Capture the cell that displays the provided text and extract its [X, Y] central coordinate. 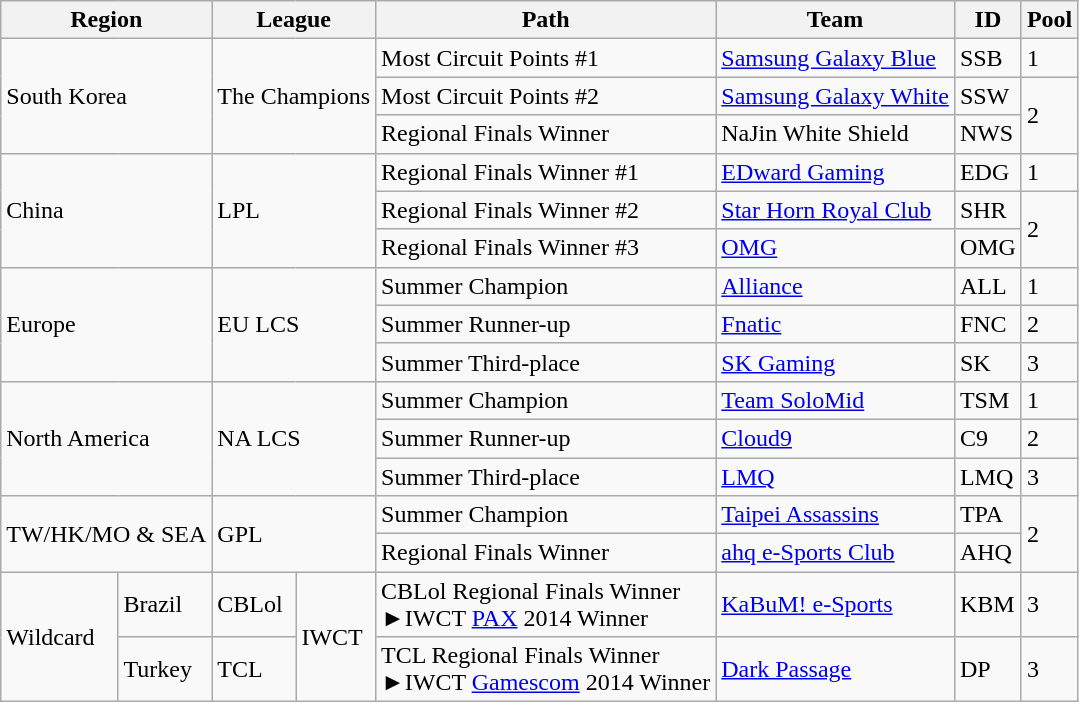
TW/HK/MO & SEA [106, 534]
TCL Regional Finals Winner►IWCT Gamescom 2014 Winner [546, 670]
KBM [988, 604]
Most Circuit Points #2 [546, 96]
EDward Gaming [836, 172]
Pool [1049, 20]
SSW [988, 96]
NA LCS [294, 438]
SHR [988, 210]
Turkey [165, 670]
Regional Finals Winner #2 [546, 210]
Team SoloMid [836, 400]
TSM [988, 400]
Path [546, 20]
CBLol [254, 604]
ahq e-Sports Club [836, 553]
SK [988, 362]
TPA [988, 515]
Most Circuit Points #1 [546, 58]
TCL [254, 670]
Regional Finals Winner #3 [546, 248]
North America [106, 438]
League [294, 20]
Team [836, 20]
Brazil [165, 604]
IWCT [336, 637]
Wildcard [60, 637]
Cloud9 [836, 438]
ID [988, 20]
GPL [294, 534]
Star Horn Royal Club [836, 210]
AHQ [988, 553]
Regional Finals Winner #1 [546, 172]
NaJin White Shield [836, 134]
Europe [106, 324]
LPL [294, 210]
Dark Passage [836, 670]
FNC [988, 324]
EDG [988, 172]
Samsung Galaxy White [836, 96]
NWS [988, 134]
South Korea [106, 96]
ALL [988, 286]
Taipei Assassins [836, 515]
EU LCS [294, 324]
Alliance [836, 286]
The Champions [294, 96]
KaBuM! e-Sports [836, 604]
CBLol Regional Finals Winner►IWCT PAX 2014 Winner [546, 604]
Samsung Galaxy Blue [836, 58]
DP [988, 670]
C9 [988, 438]
Region [106, 20]
SSB [988, 58]
China [106, 210]
Fnatic [836, 324]
SK Gaming [836, 362]
